Extract the (X, Y) coordinate from the center of the cell holding the provided text.  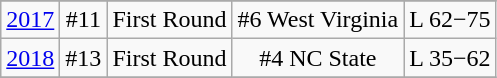
#13 (84, 58)
L 62−75 (450, 20)
L 35−62 (450, 58)
#6 West Virginia (318, 20)
#4 NC State (318, 58)
#11 (84, 20)
2018 (30, 58)
2017 (30, 20)
